Return (x, y) of the center of cell containing provided text 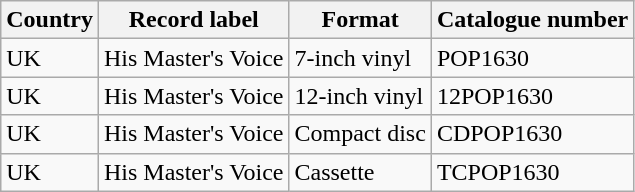
Format (360, 20)
12-inch vinyl (360, 96)
12POP1630 (532, 96)
POP1630 (532, 58)
Record label (193, 20)
TCPOP1630 (532, 172)
CDPOP1630 (532, 134)
Cassette (360, 172)
Compact disc (360, 134)
Catalogue number (532, 20)
7-inch vinyl (360, 58)
Country (50, 20)
